Return the [X, Y] coordinate for the center point of the cell that contains the specified text.  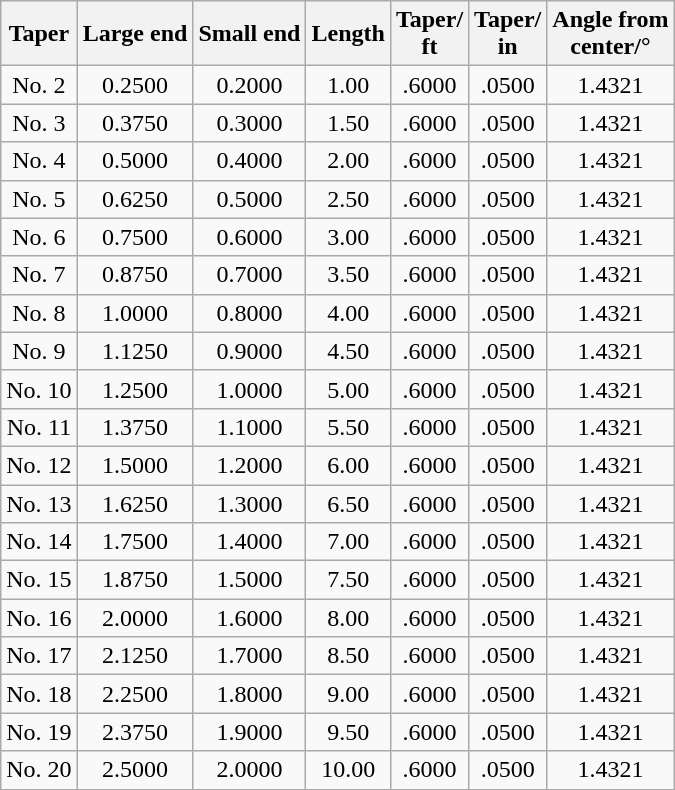
7.00 [348, 542]
0.4000 [250, 161]
2.50 [348, 199]
1.00 [348, 85]
1.4000 [250, 542]
Small end [250, 34]
8.00 [348, 618]
1.2500 [135, 389]
1.7000 [250, 656]
No. 9 [39, 351]
5.50 [348, 427]
1.8750 [135, 580]
5.00 [348, 389]
1.8000 [250, 694]
3.00 [348, 237]
Angle from center/° [610, 34]
2.3750 [135, 732]
1.3000 [250, 503]
No. 18 [39, 694]
1.6000 [250, 618]
No. 12 [39, 465]
No. 20 [39, 770]
No. 4 [39, 161]
No. 8 [39, 313]
No. 10 [39, 389]
No. 5 [39, 199]
Length [348, 34]
10.00 [348, 770]
0.7500 [135, 237]
No. 17 [39, 656]
Large end [135, 34]
1.50 [348, 123]
Taper/in [508, 34]
1.1000 [250, 427]
No. 15 [39, 580]
0.6250 [135, 199]
No. 16 [39, 618]
2.1250 [135, 656]
0.6000 [250, 237]
No. 2 [39, 85]
0.2000 [250, 85]
7.50 [348, 580]
0.3750 [135, 123]
0.8000 [250, 313]
No. 14 [39, 542]
9.00 [348, 694]
0.7000 [250, 275]
2.2500 [135, 694]
Taper/ft [429, 34]
2.5000 [135, 770]
6.50 [348, 503]
No. 7 [39, 275]
0.3000 [250, 123]
1.3750 [135, 427]
No. 6 [39, 237]
1.1250 [135, 351]
8.50 [348, 656]
4.50 [348, 351]
No. 19 [39, 732]
0.8750 [135, 275]
No. 3 [39, 123]
No. 11 [39, 427]
3.50 [348, 275]
1.2000 [250, 465]
4.00 [348, 313]
1.9000 [250, 732]
2.00 [348, 161]
1.6250 [135, 503]
6.00 [348, 465]
No. 13 [39, 503]
0.2500 [135, 85]
9.50 [348, 732]
Taper [39, 34]
1.7500 [135, 542]
0.9000 [250, 351]
